Provide the (X, Y) coordinate of the cell's center where the given text is located.  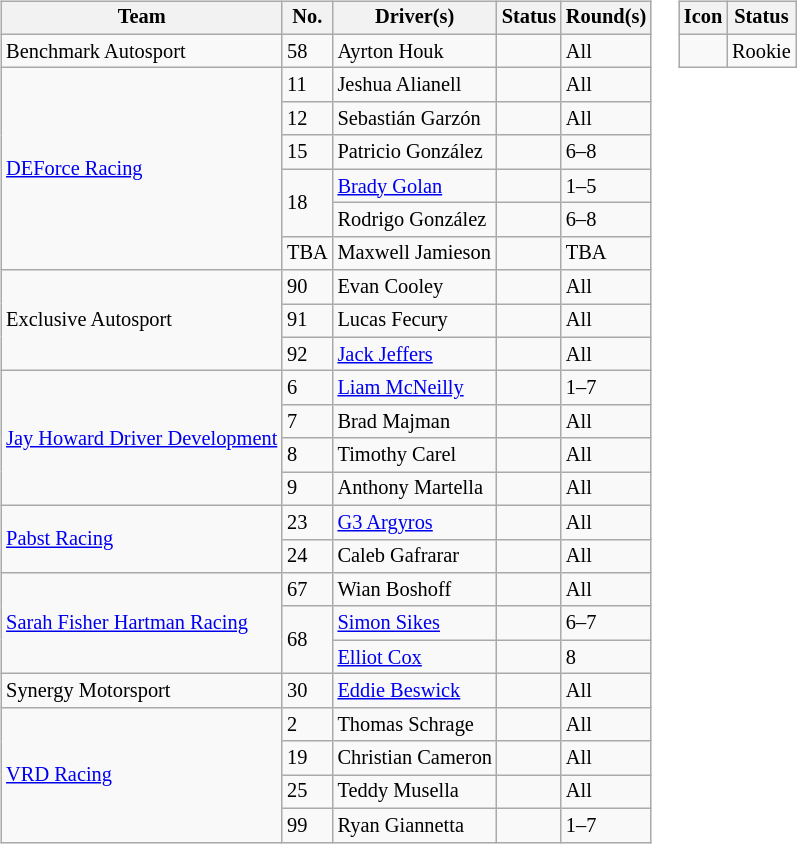
Round(s) (606, 18)
Timothy Carel (415, 455)
Elliot Cox (415, 657)
Thomas Schrage (415, 724)
Pabst Racing (142, 538)
Caleb Gafrarar (415, 556)
Jeshua Alianell (415, 85)
No. (307, 18)
30 (307, 691)
Evan Cooley (415, 287)
2 (307, 724)
15 (307, 152)
Ayrton Houk (415, 51)
Jack Jeffers (415, 354)
Brad Majman (415, 422)
23 (307, 522)
6 (307, 388)
19 (307, 758)
Benchmark Autosport (142, 51)
Sarah Fisher Hartman Racing (142, 624)
92 (307, 354)
Synergy Motorsport (142, 691)
Wian Boshoff (415, 590)
Patricio González (415, 152)
Rodrigo González (415, 220)
99 (307, 825)
25 (307, 792)
Icon (703, 18)
11 (307, 85)
67 (307, 590)
G3 Argyros (415, 522)
Simon Sikes (415, 623)
91 (307, 321)
68 (307, 640)
Brady Golan (415, 186)
Anthony Martella (415, 489)
Christian Cameron (415, 758)
Exclusive Autosport (142, 320)
7 (307, 422)
Ryan Giannetta (415, 825)
24 (307, 556)
Rookie (762, 51)
Teddy Musella (415, 792)
18 (307, 202)
1–5 (606, 186)
Jay Howard Driver Development (142, 438)
Team (142, 18)
Maxwell Jamieson (415, 253)
58 (307, 51)
DEForce Racing (142, 169)
Eddie Beswick (415, 691)
90 (307, 287)
Sebastián Garzón (415, 119)
Lucas Fecury (415, 321)
12 (307, 119)
Liam McNeilly (415, 388)
VRD Racing (142, 774)
Driver(s) (415, 18)
6–7 (606, 623)
9 (307, 489)
